Find where the given text appears and provide that cell's center as (X, Y) coordinate. 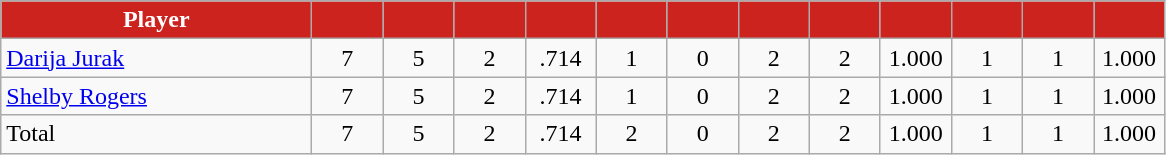
Shelby Rogers (156, 96)
Darija Jurak (156, 58)
Total (156, 134)
Player (156, 20)
